Determine the (x, y) coordinate at the center of the cell enclosing the given text.  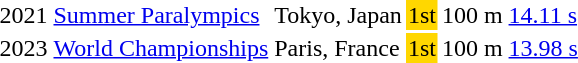
Tokyo, Japan (338, 15)
World Championships (161, 48)
Summer Paralympics (161, 15)
Paris, France (338, 48)
